Find where the given text appears and provide that cell's center as [x, y] coordinate. 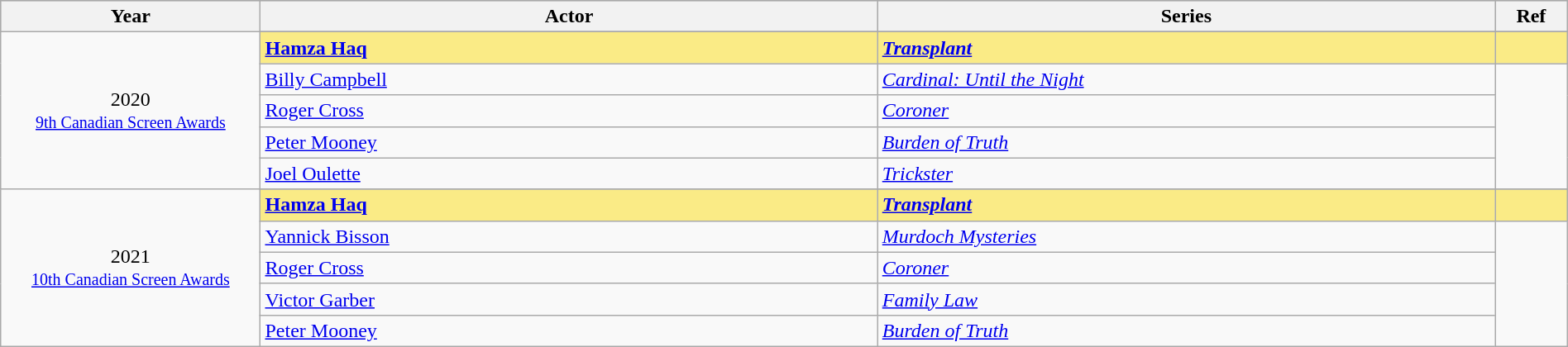
Actor [569, 17]
Family Law [1186, 299]
Yannick Bisson [569, 236]
Joel Oulette [569, 173]
Series [1186, 17]
Billy Campbell [569, 79]
Year [131, 17]
Ref [1532, 17]
Cardinal: Until the Night [1186, 79]
2020 9th Canadian Screen Awards [131, 111]
Murdoch Mysteries [1186, 236]
2021 10th Canadian Screen Awards [131, 268]
Trickster [1186, 173]
Victor Garber [569, 299]
